Capture the cell that displays the provided text and extract its [x, y] central coordinate. 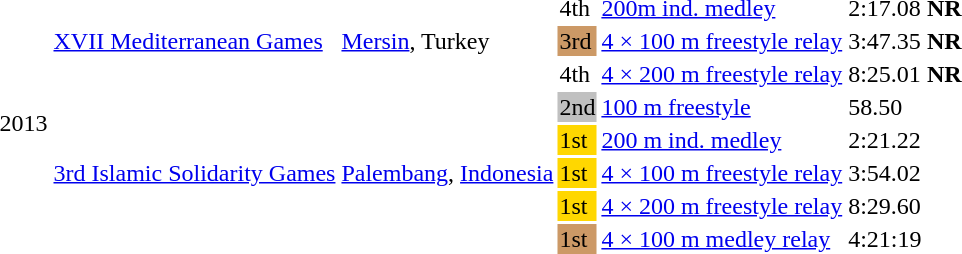
2nd [578, 107]
Palembang, Indonesia [448, 173]
200 m ind. medley [722, 140]
3rd Islamic Solidarity Games [194, 173]
4 × 100 m medley relay [722, 239]
4th [578, 74]
3rd [578, 41]
100 m freestyle [722, 107]
